Output the [X, Y] coordinate of the center of the cell containing the given text.  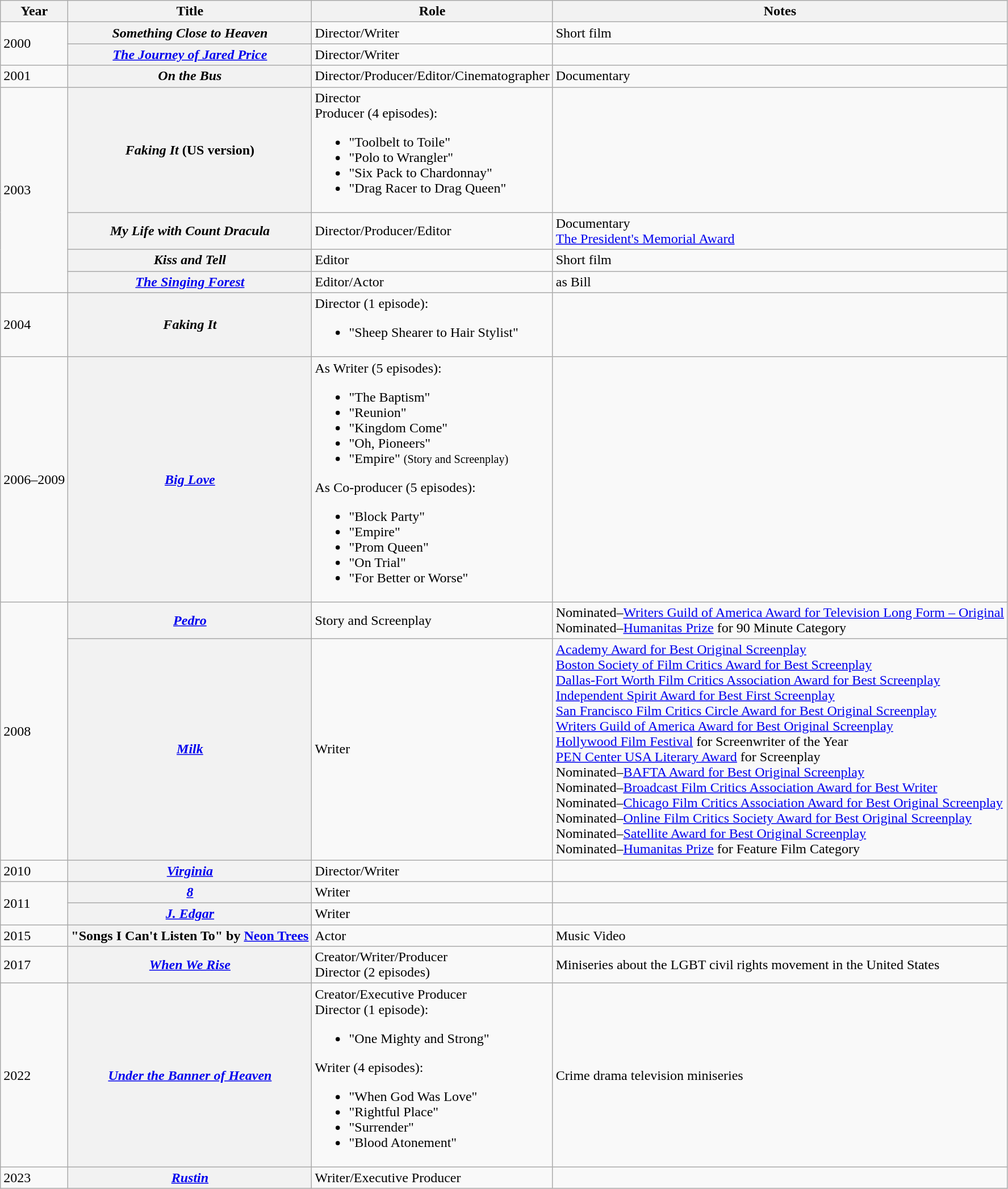
2022 [34, 1075]
On the Bus [190, 76]
Virginia [190, 871]
Editor [432, 260]
2023 [34, 1178]
Faking It (US version) [190, 150]
Something Close to Heaven [190, 33]
Writer/Executive Producer [432, 1178]
2010 [34, 871]
Crime drama television miniseries [780, 1075]
Documentary [780, 76]
2011 [34, 903]
Music Video [780, 936]
Story and Screenplay [432, 620]
Director (1 episode):"Sheep Shearer to Hair Stylist" [432, 325]
2003 [34, 190]
Title [190, 11]
Pedro [190, 620]
DirectorProducer (4 episodes):"Toolbelt to Toile""Polo to Wrangler""Six Pack to Chardonnay""Drag Racer to Drag Queen" [432, 150]
Director/Producer/Editor/Cinematographer [432, 76]
Kiss and Tell [190, 260]
My Life with Count Dracula [190, 231]
8 [190, 892]
2000 [34, 44]
Role [432, 11]
The Singing Forest [190, 282]
2006–2009 [34, 479]
Big Love [190, 479]
2001 [34, 76]
Miniseries about the LGBT civil rights movement in the United States [780, 965]
2017 [34, 965]
Milk [190, 749]
J. Edgar [190, 914]
2004 [34, 325]
"Songs I Can't Listen To" by Neon Trees [190, 936]
Editor/Actor [432, 282]
2008 [34, 731]
Rustin [190, 1178]
Faking It [190, 325]
2015 [34, 936]
as Bill [780, 282]
Actor [432, 936]
Creator/Writer/ProducerDirector (2 episodes) [432, 965]
Nominated–Writers Guild of America Award for Television Long Form – OriginalNominated–Humanitas Prize for 90 Minute Category [780, 620]
DocumentaryThe President's Memorial Award [780, 231]
Year [34, 11]
Under the Banner of Heaven [190, 1075]
The Journey of Jared Price [190, 55]
Notes [780, 11]
When We Rise [190, 965]
Director/Producer/Editor [432, 231]
